Locate the cell with the specified text and output its [x, y] center coordinate. 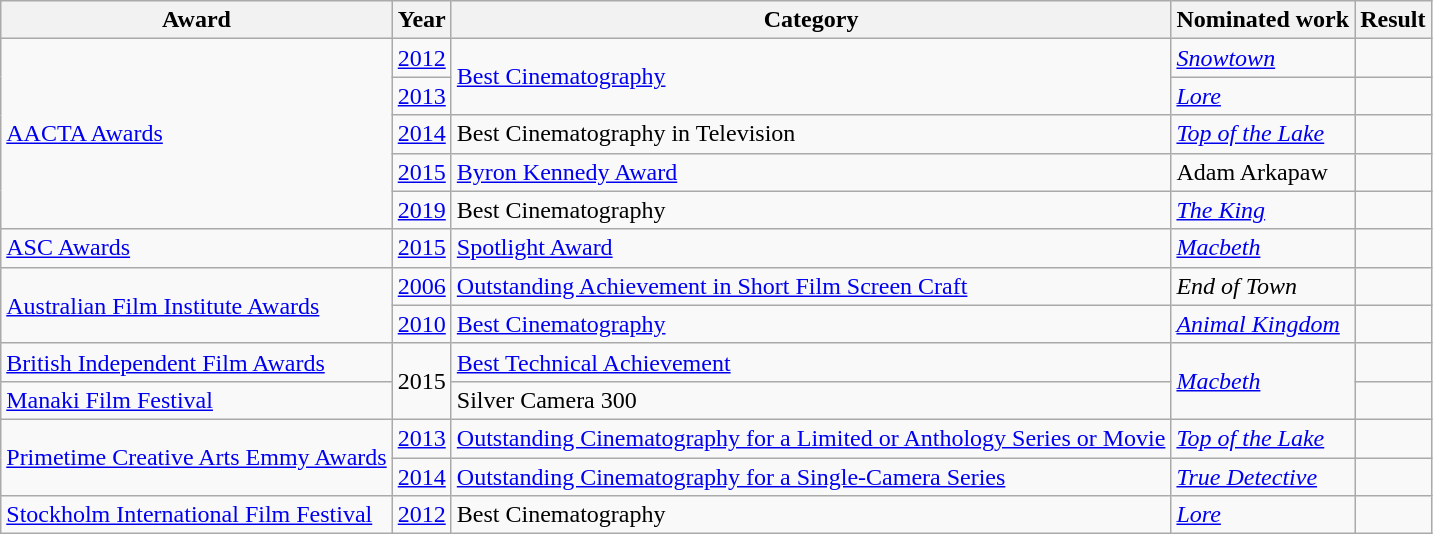
Best Technical Achievement [811, 362]
Primetime Creative Arts Emmy Awards [196, 457]
End of Town [1263, 286]
Outstanding Cinematography for a Single-Camera Series [811, 477]
Snowtown [1263, 58]
Stockholm International Film Festival [196, 515]
Year [422, 20]
Adam Arkapaw [1263, 172]
Animal Kingdom [1263, 324]
Australian Film Institute Awards [196, 305]
Outstanding Cinematography for a Limited or Anthology Series or Movie [811, 438]
Best Cinematography in Television [811, 134]
The King [1263, 210]
Outstanding Achievement in Short Film Screen Craft [811, 286]
British Independent Film Awards [196, 362]
2019 [422, 210]
Byron Kennedy Award [811, 172]
2006 [422, 286]
Silver Camera 300 [811, 400]
2010 [422, 324]
Spotlight Award [811, 248]
Category [811, 20]
Award [196, 20]
Result [1393, 20]
Nominated work [1263, 20]
True Detective [1263, 477]
ASC Awards [196, 248]
AACTA Awards [196, 134]
Manaki Film Festival [196, 400]
